Locate the cell with the specified text and output its [x, y] center coordinate. 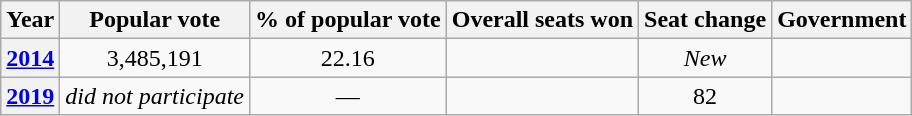
% of popular vote [348, 20]
New [706, 58]
Seat change [706, 20]
Government [842, 20]
Year [30, 20]
22.16 [348, 58]
did not participate [155, 96]
3,485,191 [155, 58]
Overall seats won [542, 20]
2014 [30, 58]
Popular vote [155, 20]
— [348, 96]
2019 [30, 96]
82 [706, 96]
